Return the (X, Y) coordinate for the center point of the cell that contains the specified text.  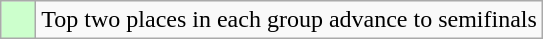
Top two places in each group advance to semifinals (290, 20)
